Locate the cell with the specified text and output its [x, y] center coordinate. 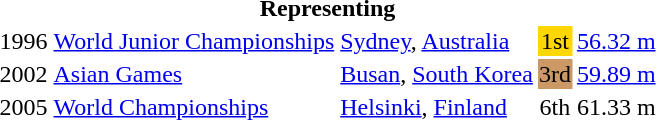
3rd [554, 74]
World Junior Championships [194, 41]
Busan, South Korea [437, 74]
Asian Games [194, 74]
Sydney, Australia [437, 41]
1st [554, 41]
